Determine the [X, Y] coordinate at the center of the cell enclosing the given text.  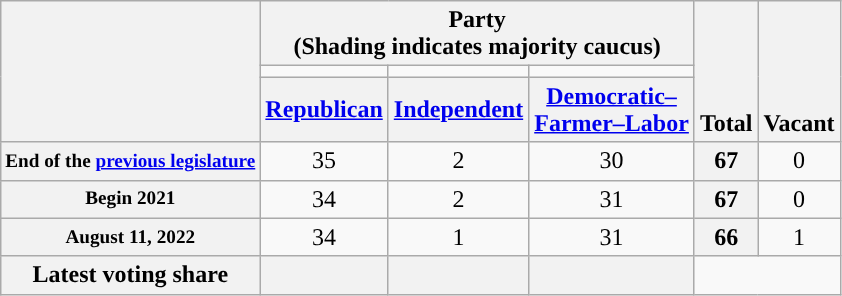
End of the previous legislature [130, 161]
Latest voting share [130, 275]
30 [612, 161]
August 11, 2022 [130, 237]
Vacant [799, 72]
Party (Shading indicates majority caucus) [478, 34]
Republican [324, 110]
Total [726, 72]
Begin 2021 [130, 199]
35 [324, 161]
Democratic–Farmer–Labor [612, 110]
Independent [458, 110]
66 [726, 237]
